Return the (X, Y) coordinate for the center point of the cell that contains the specified text.  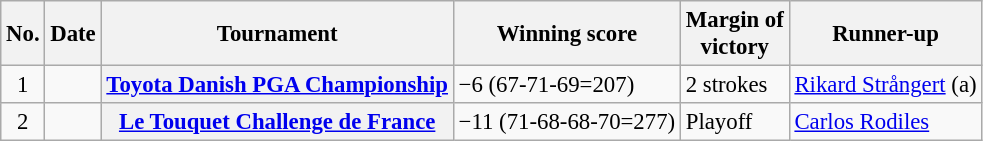
Tournament (277, 34)
Playoff (734, 122)
Margin ofvictory (734, 34)
−6 (67-71-69=207) (566, 85)
Rikard Strångert (a) (886, 85)
Winning score (566, 34)
Date (73, 34)
Le Touquet Challenge de France (277, 122)
2 strokes (734, 85)
No. (23, 34)
2 (23, 122)
1 (23, 85)
Carlos Rodiles (886, 122)
−11 (71-68-68-70=277) (566, 122)
Runner-up (886, 34)
Toyota Danish PGA Championship (277, 85)
